Pinpoint the cell where the given text exists, returning its (x, y) midpoint coordinate. 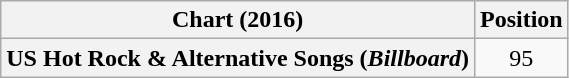
Position (521, 20)
US Hot Rock & Alternative Songs (Billboard) (238, 58)
95 (521, 58)
Chart (2016) (238, 20)
